Locate the cell with the specified text and output its [X, Y] center coordinate. 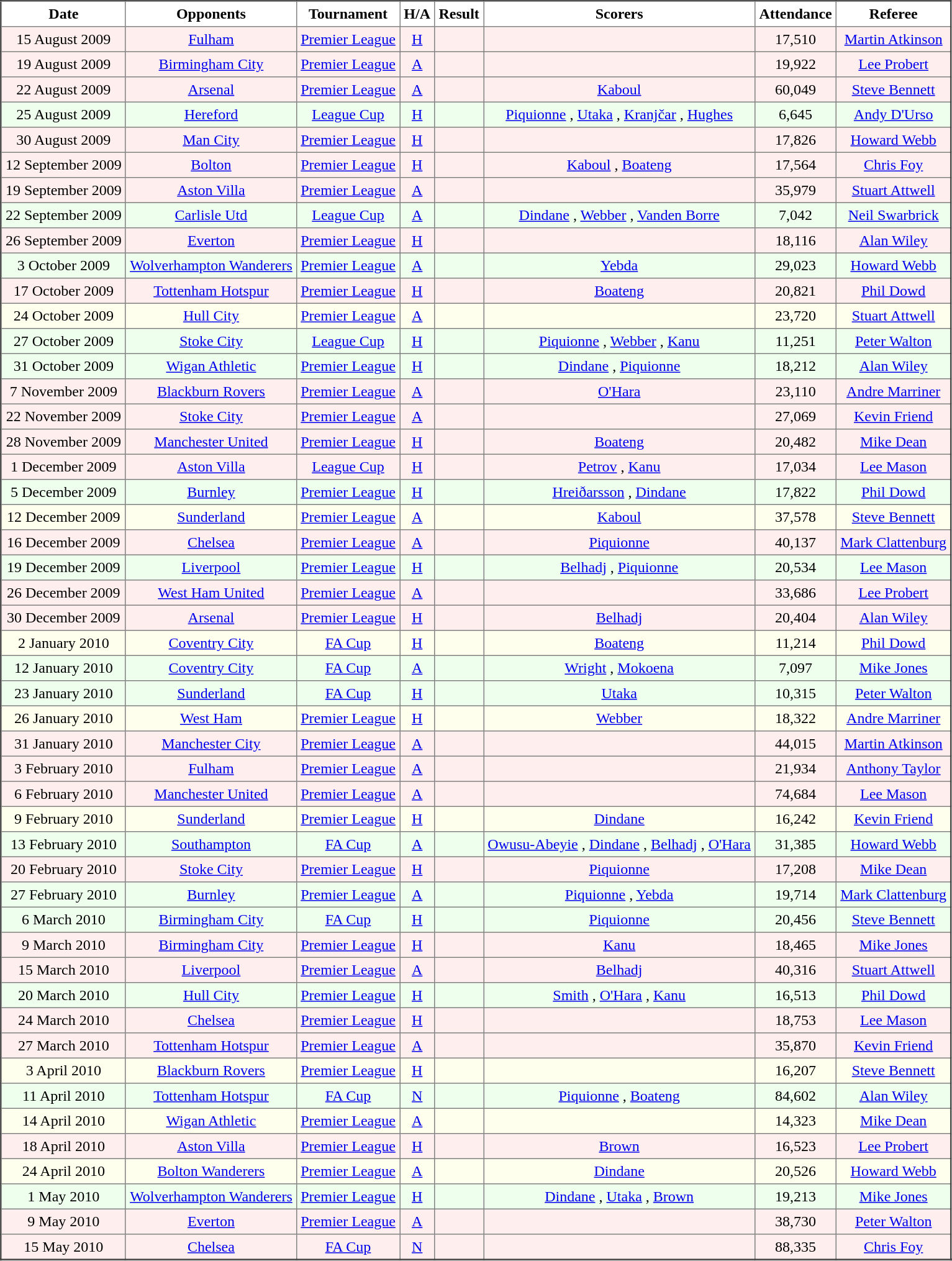
24 October 2009 [63, 316]
5 December 2009 [63, 492]
44,015 [796, 744]
16,513 [796, 995]
22 September 2009 [63, 215]
16 December 2009 [63, 542]
Webber [620, 718]
30 August 2009 [63, 140]
12 December 2009 [63, 517]
20,534 [796, 567]
17,822 [796, 492]
15 August 2009 [63, 39]
18,465 [796, 945]
60,049 [796, 89]
20 February 2010 [63, 869]
9 May 2010 [63, 1221]
H/A [417, 14]
74,684 [796, 794]
12 January 2010 [63, 668]
22 August 2009 [63, 89]
23,720 [796, 316]
23,110 [796, 391]
84,602 [796, 1096]
28 November 2009 [63, 442]
Petrov , Kanu [620, 467]
20 March 2010 [63, 995]
Hreiðarsson , Dindane [620, 492]
23 January 2010 [63, 693]
Anthony Taylor [894, 768]
O'Hara [620, 391]
18,322 [796, 718]
35,979 [796, 190]
14,323 [796, 1121]
Yebda [620, 265]
Dindane , Piquionne [620, 366]
26 December 2009 [63, 593]
16,523 [796, 1146]
33,686 [796, 593]
40,316 [796, 970]
Attendance [796, 14]
2 January 2010 [63, 643]
1 May 2010 [63, 1196]
Andy D'Urso [894, 114]
17 October 2009 [63, 291]
15 May 2010 [63, 1247]
17,510 [796, 39]
31 January 2010 [63, 744]
40,137 [796, 542]
20,404 [796, 617]
27 February 2010 [63, 895]
1 December 2009 [63, 467]
24 March 2010 [63, 1020]
30 December 2009 [63, 617]
3 October 2009 [63, 265]
11 April 2010 [63, 1096]
Scorers [620, 14]
11,214 [796, 643]
24 April 2010 [63, 1171]
20,482 [796, 442]
21,934 [796, 768]
16,207 [796, 1070]
13 February 2010 [63, 844]
17,034 [796, 467]
31,385 [796, 844]
Smith , O'Hara , Kanu [620, 995]
Man City [211, 140]
35,870 [796, 1045]
Manchester City [211, 744]
22 November 2009 [63, 416]
3 February 2010 [63, 768]
Wright , Mokoena [620, 668]
7,097 [796, 668]
Piquionne , Webber , Kanu [620, 341]
18,116 [796, 240]
Referee [894, 14]
27 March 2010 [63, 1045]
18,753 [796, 1020]
19,213 [796, 1196]
Dindane , Webber , Vanden Borre [620, 215]
Opponents [211, 14]
Bolton Wanderers [211, 1171]
10,315 [796, 693]
37,578 [796, 517]
11,251 [796, 341]
20,821 [796, 291]
Piquionne , Yebda [620, 895]
Carlisle Utd [211, 215]
Result [460, 14]
27,069 [796, 416]
14 April 2010 [63, 1121]
Hereford [211, 114]
26 January 2010 [63, 718]
3 April 2010 [63, 1070]
Neil Swarbrick [894, 215]
29,023 [796, 265]
Tournament [348, 14]
18 April 2010 [63, 1146]
19,714 [796, 895]
6 March 2010 [63, 919]
26 September 2009 [63, 240]
West Ham United [211, 593]
7 November 2009 [63, 391]
Date [63, 14]
9 March 2010 [63, 945]
27 October 2009 [63, 341]
38,730 [796, 1221]
16,242 [796, 819]
9 February 2010 [63, 819]
15 March 2010 [63, 970]
12 September 2009 [63, 165]
Southampton [211, 844]
19,922 [796, 64]
19 September 2009 [63, 190]
17,208 [796, 869]
Piquionne , Boateng [620, 1096]
6,645 [796, 114]
20,456 [796, 919]
Bolton [211, 165]
Kaboul , Boateng [620, 165]
Belhadj , Piquionne [620, 567]
West Ham [211, 718]
17,826 [796, 140]
Utaka [620, 693]
Kanu [620, 945]
Owusu-Abeyie , Dindane , Belhadj , O'Hara [620, 844]
20,526 [796, 1171]
25 August 2009 [63, 114]
88,335 [796, 1247]
Dindane , Utaka , Brown [620, 1196]
7,042 [796, 215]
31 October 2009 [63, 366]
Brown [620, 1146]
17,564 [796, 165]
18,212 [796, 366]
19 August 2009 [63, 64]
19 December 2009 [63, 567]
Piquionne , Utaka , Kranjčar , Hughes [620, 114]
6 February 2010 [63, 794]
